Return (X, Y) of the center of cell containing provided text 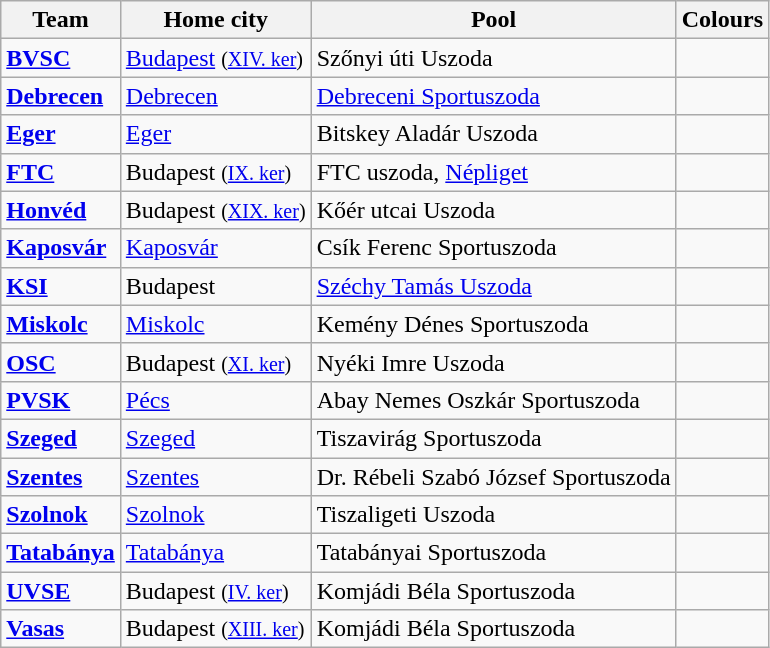
Budapest (XI. ker) (216, 362)
Tiszaligeti Uszoda (494, 515)
Home city (216, 20)
Budapest (XIV. ker) (216, 58)
Pool (494, 20)
Budapest (IX. ker) (216, 172)
Debreceni Sportuszoda (494, 96)
Colours (722, 20)
Pécs (216, 400)
Team (61, 20)
Honvéd (61, 210)
Bitskey Aladár Uszoda (494, 134)
Nyéki Imre Uszoda (494, 362)
KSI (61, 286)
Abay Nemes Oszkár Sportuszoda (494, 400)
Tatabányai Sportuszoda (494, 553)
Vasas (61, 629)
Csík Ferenc Sportuszoda (494, 248)
PVSK (61, 400)
UVSE (61, 591)
Tiszavirág Sportuszoda (494, 438)
BVSC (61, 58)
OSC (61, 362)
Budapest (XIII. ker) (216, 629)
Szőnyi úti Uszoda (494, 58)
Kemény Dénes Sportuszoda (494, 324)
Budapest (IV. ker) (216, 591)
FTC uszoda, Népliget (494, 172)
Budapest (216, 286)
Dr. Rébeli Szabó József Sportuszoda (494, 477)
FTC (61, 172)
Kőér utcai Uszoda (494, 210)
Budapest (XIX. ker) (216, 210)
Széchy Tamás Uszoda (494, 286)
